Output the (X, Y) coordinate of the center of the cell containing the given text.  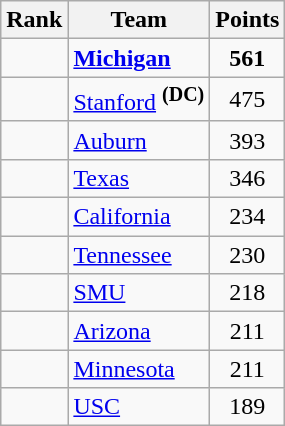
234 (248, 217)
USC (139, 407)
Minnesota (139, 369)
475 (248, 100)
218 (248, 293)
Auburn (139, 140)
189 (248, 407)
Arizona (139, 331)
561 (248, 58)
Points (248, 20)
Team (139, 20)
SMU (139, 293)
Michigan (139, 58)
346 (248, 178)
393 (248, 140)
Rank (34, 20)
Tennessee (139, 255)
230 (248, 255)
Stanford (DC) (139, 100)
California (139, 217)
Texas (139, 178)
